Search for the cell housing the specified text and yield its (X, Y) center coordinate. 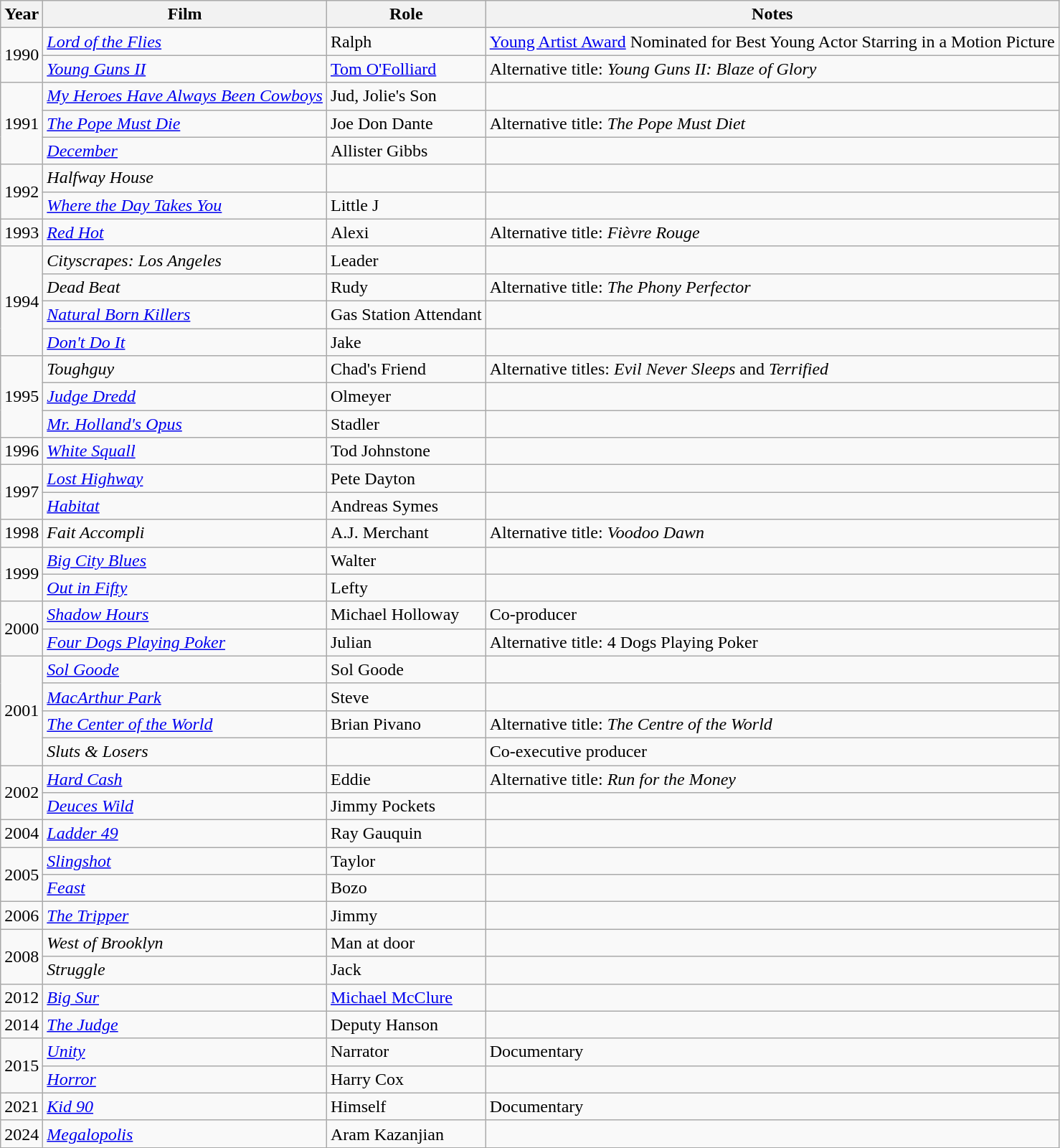
2012 (22, 997)
2000 (22, 629)
1993 (22, 232)
Big City Blues (185, 560)
Where the Day Takes You (185, 205)
2008 (22, 956)
Alternative title: 4 Dogs Playing Poker (772, 642)
Cityscrapes: Los Angeles (185, 260)
West of Brooklyn (185, 943)
Year (22, 14)
Ray Gauquin (406, 834)
Chad's Friend (406, 370)
2001 (22, 710)
1994 (22, 301)
Halfway House (185, 178)
The Tripper (185, 916)
Pete Dayton (406, 479)
Taylor (406, 861)
Jimmy Pockets (406, 806)
Olmeyer (406, 397)
1999 (22, 574)
Natural Born Killers (185, 314)
Don't Do It (185, 342)
Alternative title: The Pope Must Diet (772, 123)
Jud, Jolie's Son (406, 96)
Rudy (406, 287)
Out in Fifty (185, 588)
Lost Highway (185, 479)
Joe Don Dante (406, 123)
Alternative titles: Evil Never Sleeps and Terrified (772, 370)
Andreas Symes (406, 506)
Stadler (406, 424)
Michael McClure (406, 997)
Jack (406, 970)
Feast (185, 888)
Jake (406, 342)
The Pope Must Die (185, 123)
Mr. Holland's Opus (185, 424)
A.J. Merchant (406, 533)
Alternative title: The Phony Perfector (772, 287)
December (185, 151)
1998 (22, 533)
Aram Kazanjian (406, 1134)
2015 (22, 1065)
Steve (406, 697)
Toughguy (185, 370)
Role (406, 14)
Judge Dredd (185, 397)
MacArthur Park (185, 697)
Kid 90 (185, 1106)
Horror (185, 1079)
Deuces Wild (185, 806)
The Center of the World (185, 724)
Ladder 49 (185, 834)
Tod Johnstone (406, 451)
Walter (406, 560)
Narrator (406, 1052)
Megalopolis (185, 1134)
2024 (22, 1134)
2004 (22, 834)
Red Hot (185, 232)
Bozo (406, 888)
Shadow Hours (185, 615)
Slingshot (185, 861)
1991 (22, 123)
Hard Cash (185, 778)
1997 (22, 492)
2005 (22, 875)
Allister Gibbs (406, 151)
2021 (22, 1106)
Michael Holloway (406, 615)
Deputy Hanson (406, 1025)
Lefty (406, 588)
Harry Cox (406, 1079)
Ralph (406, 42)
The Judge (185, 1025)
2006 (22, 916)
White Squall (185, 451)
1990 (22, 55)
Jimmy (406, 916)
Tom O'Folliard (406, 69)
Eddie (406, 778)
Little J (406, 205)
Himself (406, 1106)
Lord of the Flies (185, 42)
2014 (22, 1025)
Co-executive producer (772, 751)
Young Artist Award Nominated for Best Young Actor Starring in a Motion Picture (772, 42)
Julian (406, 642)
Alternative title: Run for the Money (772, 778)
Big Sur (185, 997)
Alternative title: Voodoo Dawn (772, 533)
1992 (22, 192)
Brian Pivano (406, 724)
Notes (772, 14)
Film (185, 14)
Gas Station Attendant (406, 314)
Unity (185, 1052)
Alternative title: The Centre of the World (772, 724)
Dead Beat (185, 287)
Struggle (185, 970)
Alternative title: Young Guns II: Blaze of Glory (772, 69)
Young Guns II (185, 69)
My Heroes Have Always Been Cowboys (185, 96)
2002 (22, 792)
1996 (22, 451)
Fait Accompli (185, 533)
Alternative title: Fièvre Rouge (772, 232)
Alexi (406, 232)
Four Dogs Playing Poker (185, 642)
Man at door (406, 943)
Sluts & Losers (185, 751)
Leader (406, 260)
Habitat (185, 506)
Co-producer (772, 615)
1995 (22, 397)
